Pinpoint the cell where the given text exists, returning its [X, Y] midpoint coordinate. 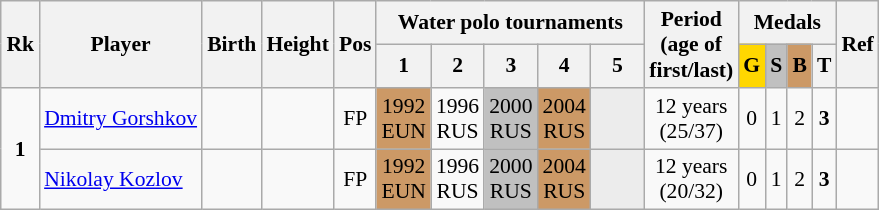
Height [297, 44]
G [752, 66]
5 [618, 66]
Player [120, 44]
Birth [232, 44]
T [824, 66]
12 years(25/37) [691, 118]
12 years(20/32) [691, 180]
Rk [20, 44]
B [800, 66]
Medals [787, 22]
S [776, 66]
4 [564, 66]
Ref [857, 44]
Nikolay Kozlov [120, 180]
Water polo tournaments [510, 22]
Pos [356, 44]
Dmitry Gorshkov [120, 118]
Period(age offirst/last) [691, 44]
